Output the (x, y) coordinate of the center of the cell containing the given text.  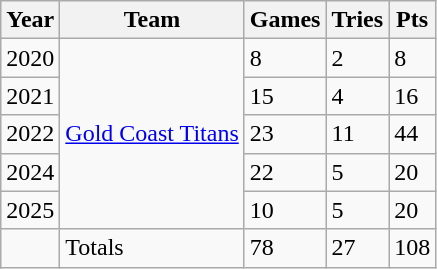
Totals (152, 248)
22 (285, 172)
Tries (358, 20)
Gold Coast Titans (152, 134)
11 (358, 134)
2020 (30, 58)
Year (30, 20)
44 (412, 134)
78 (285, 248)
Pts (412, 20)
10 (285, 210)
Team (152, 20)
16 (412, 96)
23 (285, 134)
2021 (30, 96)
15 (285, 96)
2025 (30, 210)
108 (412, 248)
27 (358, 248)
4 (358, 96)
2024 (30, 172)
2 (358, 58)
2022 (30, 134)
Games (285, 20)
